Pinpoint the cell where the given text exists, returning its (X, Y) midpoint coordinate. 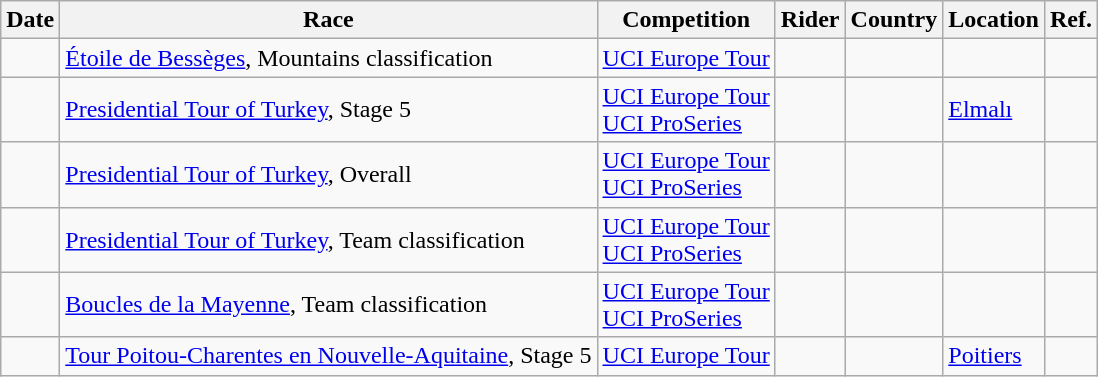
Date (30, 20)
Presidential Tour of Turkey, Overall (328, 174)
Race (328, 20)
Location (994, 20)
Tour Poitou-Charentes en Nouvelle-Aquitaine, Stage 5 (328, 356)
Presidential Tour of Turkey, Stage 5 (328, 110)
Ref. (1070, 20)
Competition (686, 20)
Elmalı (994, 110)
Étoile de Bessèges, Mountains classification (328, 58)
Country (894, 20)
Poitiers (994, 356)
Presidential Tour of Turkey, Team classification (328, 240)
Boucles de la Mayenne, Team classification (328, 304)
Rider (810, 20)
